From the cell containing the given text, extract its center point as [X, Y] coordinate. 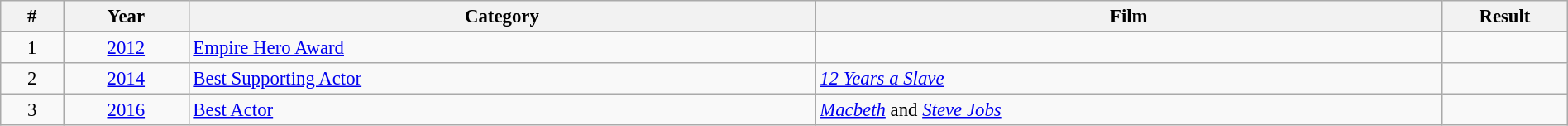
Macbeth and Steve Jobs [1129, 110]
Best Supporting Actor [502, 79]
2014 [126, 79]
Film [1129, 17]
Empire Hero Award [502, 48]
Result [1505, 17]
# [32, 17]
Year [126, 17]
2016 [126, 110]
Category [502, 17]
2 [32, 79]
1 [32, 48]
12 Years a Slave [1129, 79]
2012 [126, 48]
3 [32, 110]
Best Actor [502, 110]
